Extract the (x, y) coordinate from the center of the cell holding the provided text.  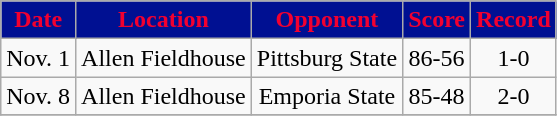
Location (164, 20)
85-48 (437, 96)
2-0 (514, 96)
Emporia State (326, 96)
Score (437, 20)
Nov. 8 (38, 96)
1-0 (514, 58)
Record (514, 20)
86-56 (437, 58)
Pittsburg State (326, 58)
Nov. 1 (38, 58)
Opponent (326, 20)
Date (38, 20)
